Search for the cell housing the specified text and yield its (X, Y) center coordinate. 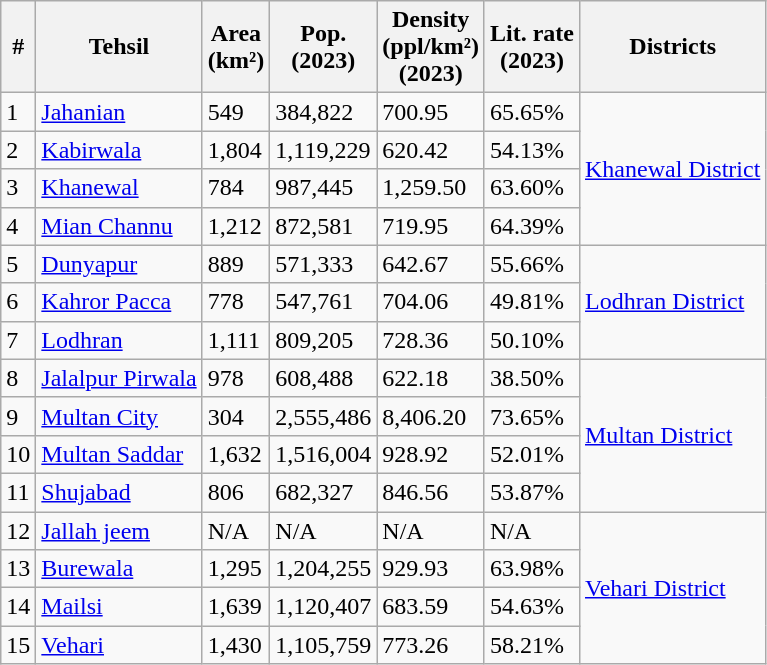
53.87% (532, 492)
3 (18, 188)
Multan City (119, 416)
49.81% (532, 302)
Kabirwala (119, 150)
8,406.20 (431, 416)
Mailsi (119, 607)
806 (236, 492)
Mian Channu (119, 226)
Tehsil (119, 47)
# (18, 47)
784 (236, 188)
704.06 (431, 302)
1,259.50 (431, 188)
6 (18, 302)
304 (236, 416)
1,204,255 (324, 569)
Districts (672, 47)
73.65% (532, 416)
11 (18, 492)
1,212 (236, 226)
13 (18, 569)
978 (236, 378)
1,632 (236, 454)
55.66% (532, 264)
14 (18, 607)
719.95 (431, 226)
Density(ppl/km²)(2023) (431, 47)
58.21% (532, 645)
Shujabad (119, 492)
889 (236, 264)
Area(km²) (236, 47)
7 (18, 340)
54.63% (532, 607)
12 (18, 531)
4 (18, 226)
608,488 (324, 378)
8 (18, 378)
15 (18, 645)
10 (18, 454)
1,119,229 (324, 150)
2 (18, 150)
1,111 (236, 340)
65.65% (532, 112)
622.18 (431, 378)
683.59 (431, 607)
1,430 (236, 645)
54.13% (532, 150)
Multan District (672, 435)
Jalalpur Pirwala (119, 378)
1,516,004 (324, 454)
728.36 (431, 340)
Lit. rate(2023) (532, 47)
38.50% (532, 378)
5 (18, 264)
Burewala (119, 569)
Lodhran (119, 340)
63.98% (532, 569)
846.56 (431, 492)
Kahror Pacca (119, 302)
1 (18, 112)
1,804 (236, 150)
2,555,486 (324, 416)
1,120,407 (324, 607)
549 (236, 112)
Dunyapur (119, 264)
Pop.(2023) (324, 47)
Vehari District (672, 588)
928.92 (431, 454)
1,295 (236, 569)
Khanewal (119, 188)
872,581 (324, 226)
Khanewal District (672, 169)
682,327 (324, 492)
384,822 (324, 112)
63.60% (532, 188)
50.10% (532, 340)
547,761 (324, 302)
64.39% (532, 226)
1,639 (236, 607)
620.42 (431, 150)
Jallah jeem (119, 531)
52.01% (532, 454)
700.95 (431, 112)
Lodhran District (672, 302)
773.26 (431, 645)
Multan Saddar (119, 454)
642.67 (431, 264)
Vehari (119, 645)
Jahanian (119, 112)
929.93 (431, 569)
809,205 (324, 340)
9 (18, 416)
571,333 (324, 264)
1,105,759 (324, 645)
987,445 (324, 188)
778 (236, 302)
